From the cell containing the given text, extract its center point as [x, y] coordinate. 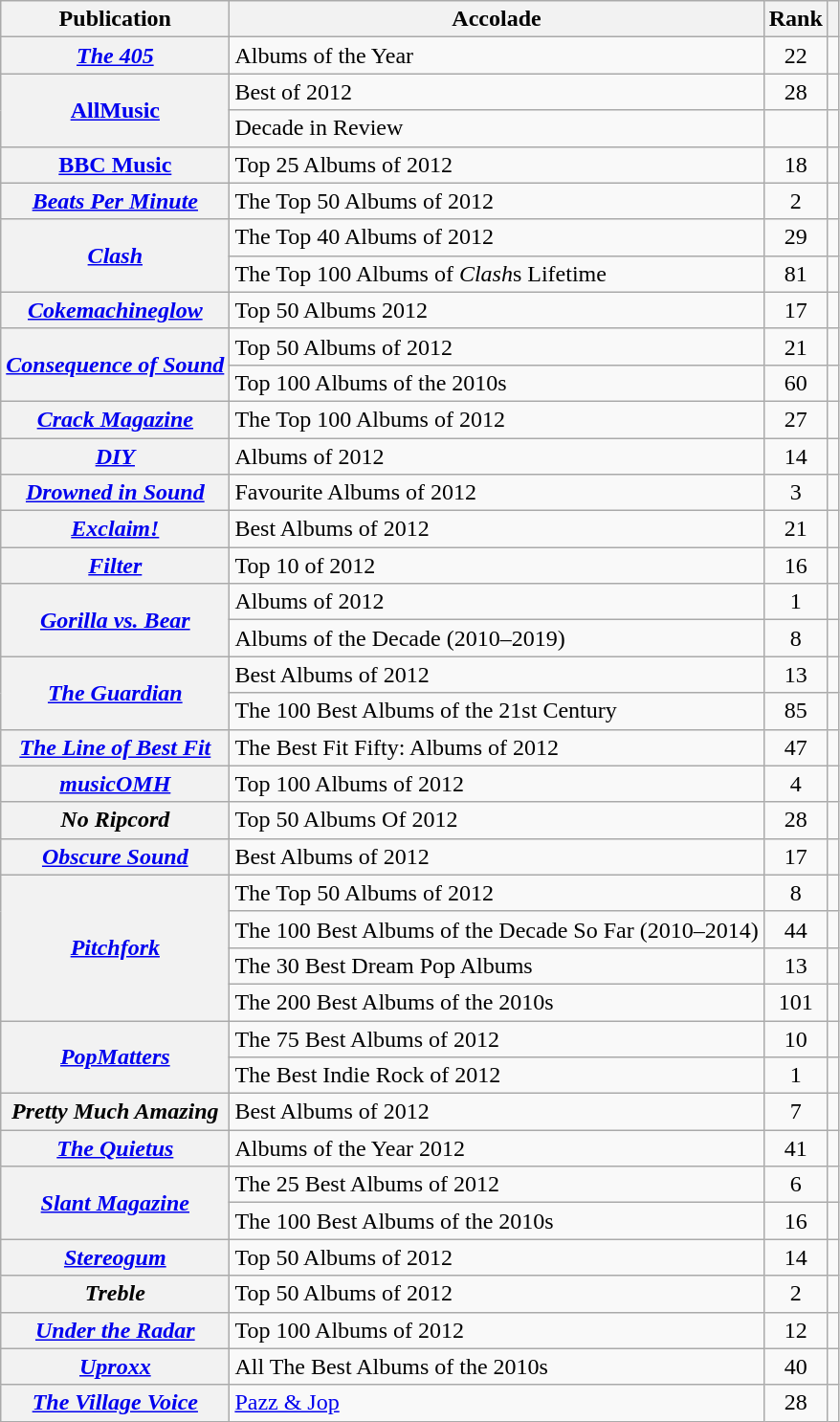
Pitchfork [115, 947]
Cokemachineglow [115, 310]
41 [796, 1148]
Consequence of Sound [115, 365]
AllMusic [115, 110]
Crack Magazine [115, 419]
BBC Music [115, 165]
Decade in Review [497, 128]
Slant Magazine [115, 1203]
81 [796, 274]
6 [796, 1185]
Drowned in Sound [115, 493]
The 405 [115, 56]
PopMatters [115, 1056]
The Quietus [115, 1148]
29 [796, 237]
Stereogum [115, 1257]
All The Best Albums of the 2010s [497, 1366]
No Ripcord [115, 820]
Top 100 Albums of the 2010s [497, 383]
Albums of the Year [497, 56]
85 [796, 711]
The Top 100 Albums of 2012 [497, 419]
Top 50 Albums Of 2012 [497, 820]
Under the Radar [115, 1330]
7 [796, 1112]
Top 25 Albums of 2012 [497, 165]
Top 10 of 2012 [497, 566]
The Top 40 Albums of 2012 [497, 237]
Filter [115, 566]
The 100 Best Albums of the 2010s [497, 1221]
Best of 2012 [497, 92]
The Village Voice [115, 1403]
Pretty Much Amazing [115, 1112]
Obscure Sound [115, 856]
22 [796, 56]
The Best Indie Rock of 2012 [497, 1076]
Uproxx [115, 1366]
The 75 Best Albums of 2012 [497, 1038]
47 [796, 747]
Gorilla vs. Bear [115, 620]
The 30 Best Dream Pop Albums [497, 966]
Top 50 Albums 2012 [497, 310]
4 [796, 784]
60 [796, 383]
Beats Per Minute [115, 201]
The Best Fit Fifty: Albums of 2012 [497, 747]
Accolade [497, 19]
The 100 Best Albums of the 21st Century [497, 711]
The 100 Best Albums of the Decade So Far (2010–2014) [497, 929]
101 [796, 1002]
12 [796, 1330]
The Line of Best Fit [115, 747]
Publication [115, 19]
Favourite Albums of 2012 [497, 493]
The Guardian [115, 693]
The 200 Best Albums of the 2010s [497, 1002]
The Top 100 Albums of Clashs Lifetime [497, 274]
Exclaim! [115, 529]
44 [796, 929]
Treble [115, 1294]
40 [796, 1366]
Pazz & Jop [497, 1403]
The 25 Best Albums of 2012 [497, 1185]
3 [796, 493]
musicOMH [115, 784]
Albums of the Decade (2010–2019) [497, 638]
Rank [796, 19]
27 [796, 419]
18 [796, 165]
Clash [115, 256]
10 [796, 1038]
DIY [115, 456]
Albums of the Year 2012 [497, 1148]
